Output the (x, y) coordinate of the center of the cell containing the given text.  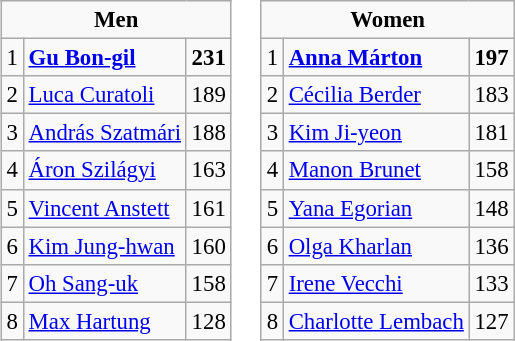
127 (492, 321)
András Szatmári (104, 133)
Gu Bon-gil (104, 58)
197 (492, 58)
231 (208, 58)
Men (116, 20)
128 (208, 321)
183 (492, 95)
161 (208, 208)
189 (208, 95)
Oh Sang-uk (104, 283)
160 (208, 246)
Kim Ji-yeon (376, 133)
188 (208, 133)
Vincent Anstett (104, 208)
148 (492, 208)
Cécilia Berder (376, 95)
Women (388, 20)
181 (492, 133)
Max Hartung (104, 321)
Anna Márton (376, 58)
133 (492, 283)
Manon Brunet (376, 170)
163 (208, 170)
Olga Kharlan (376, 246)
Charlotte Lembach (376, 321)
Kim Jung-hwan (104, 246)
Áron Szilágyi (104, 170)
Irene Vecchi (376, 283)
Yana Egorian (376, 208)
Luca Curatoli (104, 95)
136 (492, 246)
